Find where the given text appears and provide that cell's center as (x, y) coordinate. 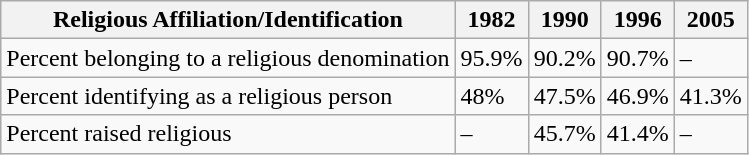
Percent identifying as a religious person (228, 96)
48% (492, 96)
90.7% (638, 58)
47.5% (564, 96)
Percent raised religious (228, 134)
1990 (564, 20)
1996 (638, 20)
41.4% (638, 134)
45.7% (564, 134)
2005 (710, 20)
90.2% (564, 58)
1982 (492, 20)
95.9% (492, 58)
Religious Affiliation/Identification (228, 20)
41.3% (710, 96)
Percent belonging to a religious denomination (228, 58)
46.9% (638, 96)
